Provide the [x, y] coordinate of the cell's center where the given text is located.  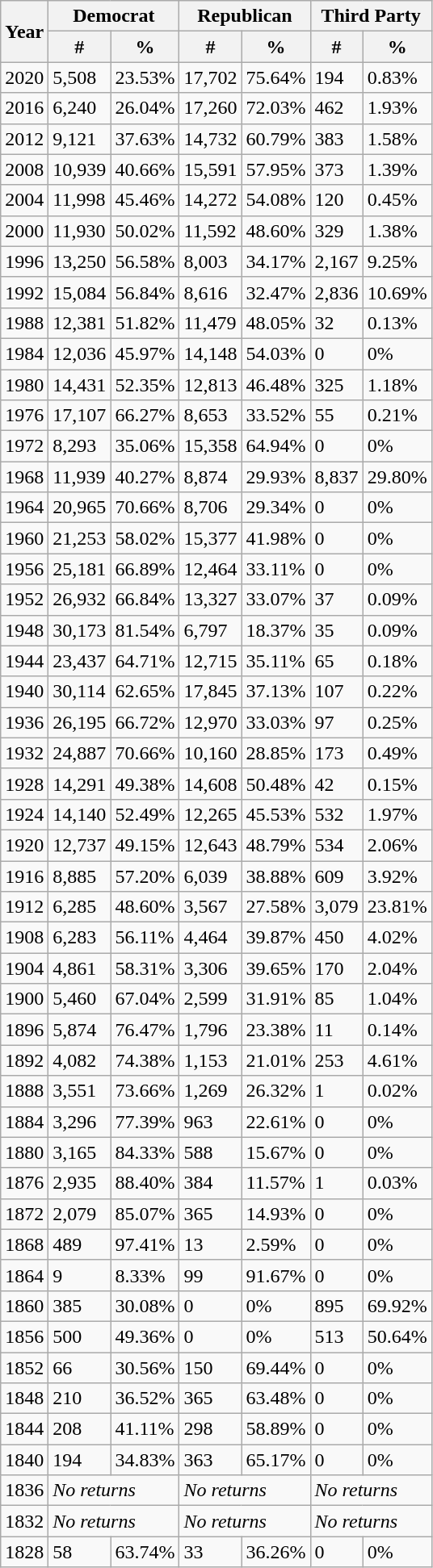
48.05% [276, 323]
22.61% [276, 1122]
1868 [24, 1244]
41.98% [276, 538]
2.04% [397, 968]
1840 [24, 1460]
3,165 [79, 1152]
1.38% [397, 231]
15,084 [79, 292]
64.94% [276, 446]
0.45% [397, 200]
35.11% [276, 661]
1.39% [397, 169]
38.88% [276, 876]
62.65% [145, 692]
Republican [245, 16]
60.79% [276, 139]
1836 [24, 1491]
33.03% [276, 722]
1892 [24, 1060]
1908 [24, 938]
11 [336, 1030]
895 [336, 1306]
12,737 [79, 845]
0.13% [397, 323]
13,327 [210, 600]
85.07% [145, 1214]
58.02% [145, 538]
11,592 [210, 231]
489 [79, 1244]
37.63% [145, 139]
45.53% [276, 814]
3.92% [397, 876]
15.67% [276, 1152]
385 [79, 1306]
58.31% [145, 968]
450 [336, 938]
1960 [24, 538]
1,153 [210, 1060]
12,643 [210, 845]
17,702 [210, 77]
8,003 [210, 261]
1848 [24, 1399]
4.02% [397, 938]
9.25% [397, 261]
46.48% [276, 385]
8,706 [210, 508]
1980 [24, 385]
1.93% [397, 108]
5,508 [79, 77]
77.39% [145, 1122]
1952 [24, 600]
54.08% [276, 200]
33 [210, 1552]
1916 [24, 876]
8,293 [79, 446]
26,932 [79, 600]
14.93% [276, 1214]
12,813 [210, 385]
33.11% [276, 569]
85 [336, 999]
57.95% [276, 169]
12,715 [210, 661]
588 [210, 1152]
363 [210, 1460]
29.34% [276, 508]
50.64% [397, 1336]
12,464 [210, 569]
36.52% [145, 1399]
64.71% [145, 661]
1972 [24, 446]
2012 [24, 139]
8,885 [79, 876]
462 [336, 108]
1.58% [397, 139]
63.74% [145, 1552]
28.85% [276, 753]
8,874 [210, 477]
1940 [24, 692]
48.79% [276, 845]
10,939 [79, 169]
50.02% [145, 231]
14,148 [210, 353]
40.66% [145, 169]
1956 [24, 569]
329 [336, 231]
1884 [24, 1122]
2008 [24, 169]
325 [336, 385]
12,381 [79, 323]
2,079 [79, 1214]
1932 [24, 753]
3,551 [79, 1091]
1860 [24, 1306]
1.18% [397, 385]
1968 [24, 477]
8.33% [145, 1275]
30,114 [79, 692]
33.52% [276, 416]
1844 [24, 1429]
88.40% [145, 1183]
29.80% [397, 477]
4,861 [79, 968]
39.65% [276, 968]
15,358 [210, 446]
170 [336, 968]
1832 [24, 1521]
58.89% [276, 1429]
15,377 [210, 538]
37 [336, 600]
56.11% [145, 938]
532 [336, 814]
23,437 [79, 661]
2004 [24, 200]
500 [79, 1336]
4,464 [210, 938]
14,291 [79, 784]
3,567 [210, 907]
32.47% [276, 292]
30.08% [145, 1306]
2.59% [276, 1244]
5,874 [79, 1030]
4,082 [79, 1060]
1872 [24, 1214]
17,845 [210, 692]
534 [336, 845]
13 [210, 1244]
963 [210, 1122]
56.58% [145, 261]
12,036 [79, 353]
66 [79, 1368]
26,195 [79, 722]
1856 [24, 1336]
0.83% [397, 77]
66.27% [145, 416]
2,935 [79, 1183]
17,107 [79, 416]
32 [336, 323]
1876 [24, 1183]
33.07% [276, 600]
1904 [24, 968]
1964 [24, 508]
1988 [24, 323]
0.18% [397, 661]
1984 [24, 353]
66.84% [145, 600]
25,181 [79, 569]
208 [79, 1429]
72.03% [276, 108]
97 [336, 722]
0.14% [397, 1030]
50.48% [276, 784]
30,173 [79, 630]
17,260 [210, 108]
1944 [24, 661]
11,939 [79, 477]
383 [336, 139]
1828 [24, 1552]
2020 [24, 77]
1948 [24, 630]
2000 [24, 231]
69.44% [276, 1368]
24,887 [79, 753]
14,272 [210, 200]
373 [336, 169]
14,140 [79, 814]
0.02% [397, 1091]
120 [336, 200]
11,998 [79, 200]
10.69% [397, 292]
0.21% [397, 416]
36.26% [276, 1552]
150 [210, 1368]
1864 [24, 1275]
298 [210, 1429]
45.97% [145, 353]
21.01% [276, 1060]
20,965 [79, 508]
1924 [24, 814]
40.27% [145, 477]
14,431 [79, 385]
3,079 [336, 907]
31.91% [276, 999]
253 [336, 1060]
Third Party [371, 16]
63.48% [276, 1399]
29.93% [276, 477]
52.49% [145, 814]
69.92% [397, 1306]
84.33% [145, 1152]
6,283 [79, 938]
1928 [24, 784]
57.20% [145, 876]
1.04% [397, 999]
0.25% [397, 722]
2016 [24, 108]
3,306 [210, 968]
81.54% [145, 630]
34.17% [276, 261]
2.06% [397, 845]
11,479 [210, 323]
30.56% [145, 1368]
65 [336, 661]
56.84% [145, 292]
42 [336, 784]
76.47% [145, 1030]
99 [210, 1275]
1880 [24, 1152]
6,240 [79, 108]
51.82% [145, 323]
1852 [24, 1368]
4.61% [397, 1060]
41.11% [145, 1429]
6,285 [79, 907]
21,253 [79, 538]
37.13% [276, 692]
Democrat [114, 16]
609 [336, 876]
1,269 [210, 1091]
49.38% [145, 784]
23.81% [397, 907]
58 [79, 1552]
173 [336, 753]
8,616 [210, 292]
54.03% [276, 353]
107 [336, 692]
10,160 [210, 753]
1896 [24, 1030]
8,653 [210, 416]
1,796 [210, 1030]
6,039 [210, 876]
2,599 [210, 999]
6,797 [210, 630]
8,837 [336, 477]
14,608 [210, 784]
Year [24, 31]
49.15% [145, 845]
45.46% [145, 200]
55 [336, 416]
13,250 [79, 261]
23.38% [276, 1030]
75.64% [276, 77]
66.89% [145, 569]
2,167 [336, 261]
1.97% [397, 814]
1976 [24, 416]
0.22% [397, 692]
91.67% [276, 1275]
11,930 [79, 231]
35.06% [145, 446]
18.37% [276, 630]
1920 [24, 845]
66.72% [145, 722]
49.36% [145, 1336]
1888 [24, 1091]
384 [210, 1183]
97.41% [145, 1244]
12,970 [210, 722]
1900 [24, 999]
1936 [24, 722]
74.38% [145, 1060]
1912 [24, 907]
9,121 [79, 139]
1992 [24, 292]
15,591 [210, 169]
73.66% [145, 1091]
65.17% [276, 1460]
3,296 [79, 1122]
1996 [24, 261]
11.57% [276, 1183]
67.04% [145, 999]
0.15% [397, 784]
9 [79, 1275]
34.83% [145, 1460]
52.35% [145, 385]
513 [336, 1336]
0.03% [397, 1183]
2,836 [336, 292]
23.53% [145, 77]
5,460 [79, 999]
39.87% [276, 938]
0.49% [397, 753]
12,265 [210, 814]
210 [79, 1399]
26.32% [276, 1091]
26.04% [145, 108]
27.58% [276, 907]
14,732 [210, 139]
35 [336, 630]
